Scan for the cell matching the given text and deliver its (x, y) coordinate at center. 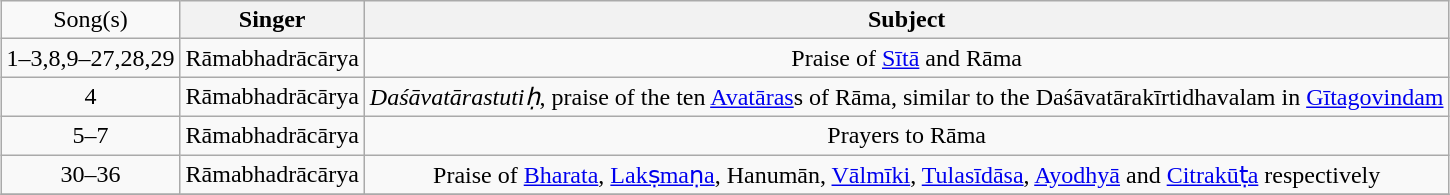
Daśāvatārastutiḥ, praise of the ten Avatārass of Rāma, similar to the Daśāvatārakīrtidhavalam in Gītagovindam (906, 97)
1–3,8,9–27,28,29 (90, 58)
Praise of Sītā and Rāma (906, 58)
Song(s) (90, 20)
Prayers to Rāma (906, 135)
Subject (906, 20)
30–36 (90, 174)
Praise of Bharata, Lakṣmaṇa, Hanumān, Vālmīki, Tulasīdāsa, Ayodhyā and Citrakūṭa respectively (906, 174)
Singer (272, 20)
4 (90, 97)
5–7 (90, 135)
